Extract the [X, Y] coordinate from the center of the cell holding the provided text.  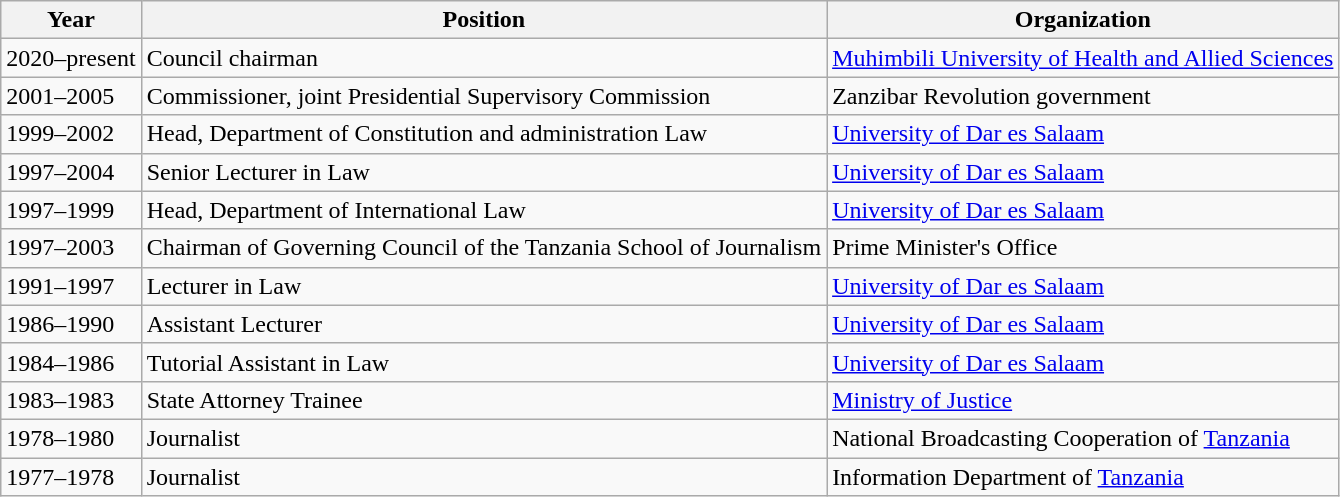
Senior Lecturer in Law [484, 172]
1997–2004 [71, 172]
1977–1978 [71, 477]
1997–2003 [71, 248]
Ministry of Justice [1083, 400]
1997–1999 [71, 210]
2020–present [71, 58]
1986–1990 [71, 324]
1984–1986 [71, 362]
Assistant Lecturer [484, 324]
Chairman of Governing Council of the Tanzania School of Journalism [484, 248]
National Broadcasting Cooperation of Tanzania [1083, 438]
Prime Minister's Office [1083, 248]
Information Department of Tanzania [1083, 477]
Position [484, 20]
1999–2002 [71, 134]
1991–1997 [71, 286]
Lecturer in Law [484, 286]
Head, Department of Constitution and administration Law [484, 134]
Commissioner, joint Presidential Supervisory Commission [484, 96]
Year [71, 20]
Tutorial Assistant in Law [484, 362]
2001–2005 [71, 96]
Muhimbili University of Health and Allied Sciences [1083, 58]
1983–1983 [71, 400]
Council chairman [484, 58]
1978–1980 [71, 438]
Organization [1083, 20]
State Attorney Trainee [484, 400]
Zanzibar Revolution government [1083, 96]
Head, Department of International Law [484, 210]
